For the text-containing cell, return its midpoint in (x, y) coordinate format. 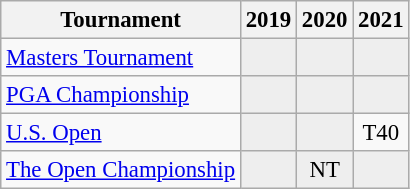
T40 (381, 133)
2019 (268, 20)
U.S. Open (121, 133)
NT (325, 170)
PGA Championship (121, 95)
2021 (381, 20)
2020 (325, 20)
Tournament (121, 20)
The Open Championship (121, 170)
Masters Tournament (121, 58)
